Find where the given text appears and provide that cell's center as (X, Y) coordinate. 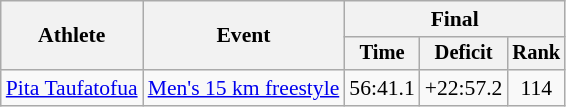
56:41.1 (382, 88)
Rank (536, 54)
Pita Taufatofua (72, 88)
+22:57.2 (464, 88)
Event (244, 36)
Deficit (464, 54)
Men's 15 km freestyle (244, 88)
Final (454, 19)
114 (536, 88)
Time (382, 54)
Athlete (72, 36)
